Return (x, y) of the center of cell containing provided text 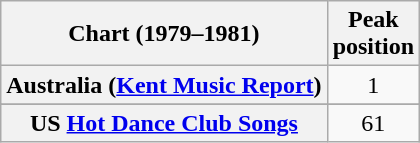
1 (373, 85)
US Hot Dance Club Songs (164, 123)
Australia (Kent Music Report) (164, 85)
61 (373, 123)
Peakposition (373, 34)
Chart (1979–1981) (164, 34)
